Pinpoint the cell where the given text exists, returning its (x, y) midpoint coordinate. 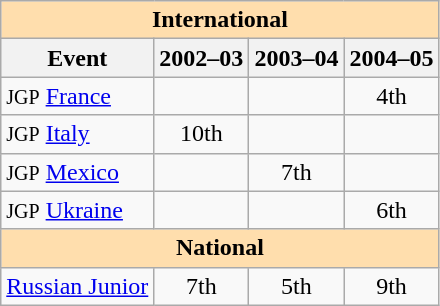
JGP Ukraine (78, 210)
Russian Junior (78, 286)
National (220, 248)
JGP France (78, 96)
International (220, 20)
2004–05 (392, 58)
Event (78, 58)
10th (202, 134)
JGP Italy (78, 134)
5th (296, 286)
2002–03 (202, 58)
6th (392, 210)
9th (392, 286)
4th (392, 96)
JGP Mexico (78, 172)
2003–04 (296, 58)
